Output the [X, Y] coordinate of the center of the cell containing the given text.  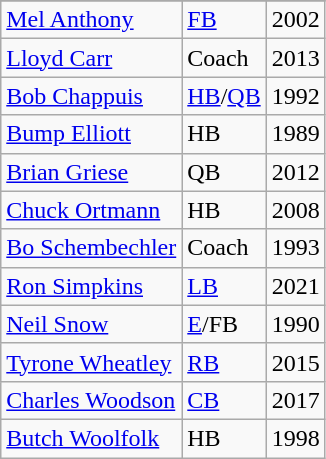
Butch Woolfolk [92, 438]
1992 [296, 96]
2008 [296, 210]
1990 [296, 324]
Bump Elliott [92, 134]
1993 [296, 248]
CB [224, 400]
2012 [296, 172]
1998 [296, 438]
FB [224, 20]
E/FB [224, 324]
Mel Anthony [92, 20]
RB [224, 362]
2015 [296, 362]
Chuck Ortmann [92, 210]
HB/QB [224, 96]
2013 [296, 58]
Bo Schembechler [92, 248]
Lloyd Carr [92, 58]
Brian Griese [92, 172]
1989 [296, 134]
Tyrone Wheatley [92, 362]
QB [224, 172]
LB [224, 286]
2021 [296, 286]
2017 [296, 400]
2002 [296, 20]
Neil Snow [92, 324]
Bob Chappuis [92, 96]
Ron Simpkins [92, 286]
Charles Woodson [92, 400]
